Detect which cell encompasses the target text, then output its (X, Y) center coordinate. 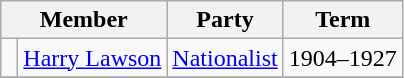
Harry Lawson (92, 58)
Member (84, 20)
Party (225, 20)
Nationalist (225, 58)
Term (342, 20)
1904–1927 (342, 58)
